Extract the [x, y] coordinate from the center of the cell holding the provided text.  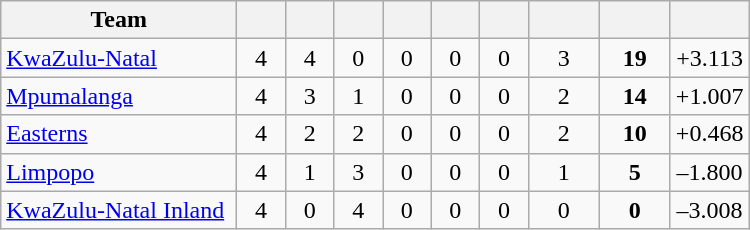
Team [119, 20]
+0.468 [710, 134]
–3.008 [710, 210]
KwaZulu-Natal [119, 58]
14 [634, 96]
19 [634, 58]
KwaZulu-Natal Inland [119, 210]
Limpopo [119, 172]
5 [634, 172]
10 [634, 134]
Easterns [119, 134]
Mpumalanga [119, 96]
+1.007 [710, 96]
–1.800 [710, 172]
+3.113 [710, 58]
